Search for the cell housing the specified text and yield its (x, y) center coordinate. 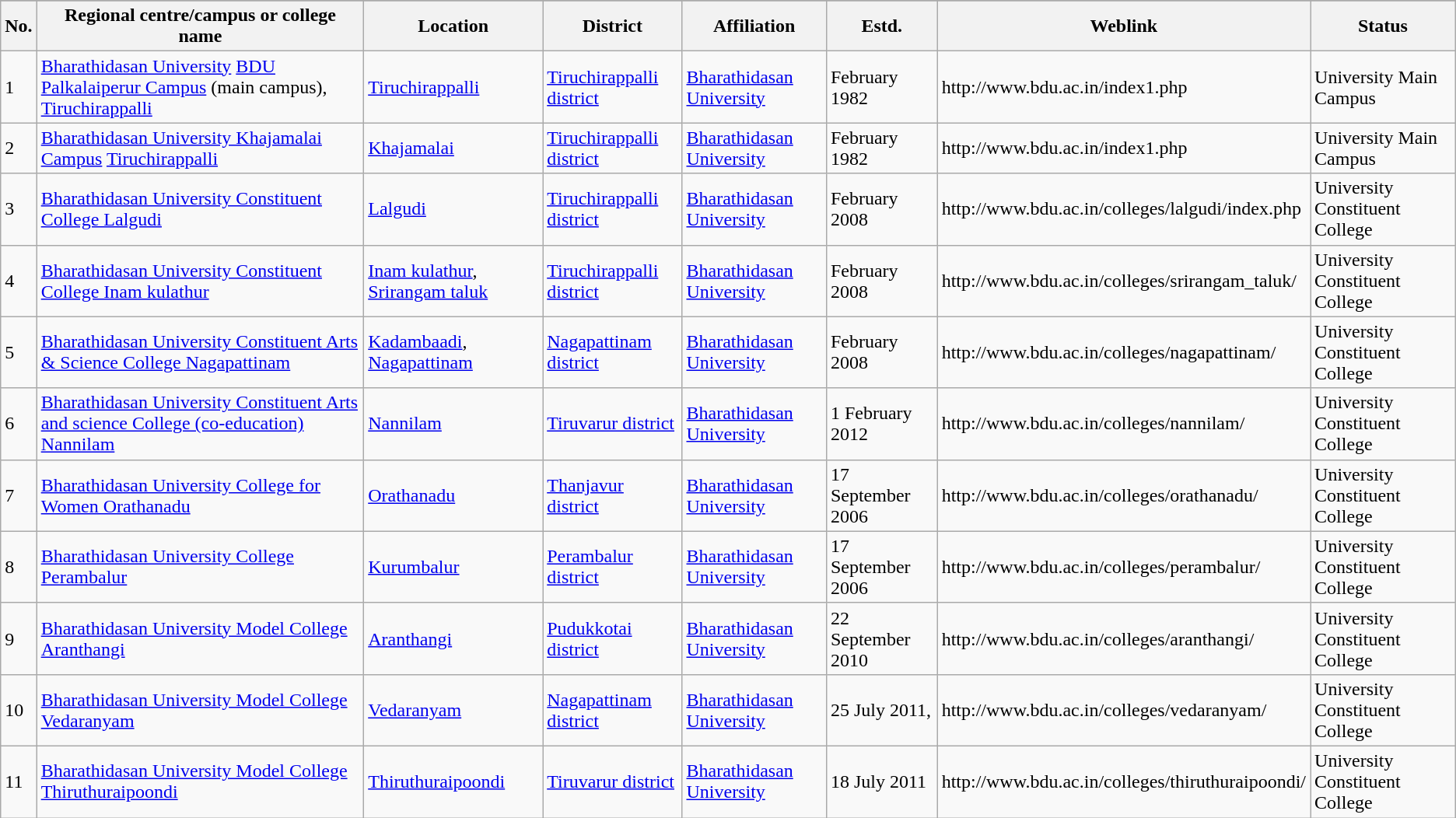
http://www.bdu.ac.in/colleges/lalgudi/index.php (1123, 209)
Kadambaadi, Nagapattinam (453, 352)
Thiruthuraipoondi (453, 781)
4 (19, 281)
11 (19, 781)
Pudukkotai district (613, 638)
http://www.bdu.ac.in/colleges/srirangam_taluk/ (1123, 281)
http://www.bdu.ac.in/colleges/thiruthuraipoondi/ (1123, 781)
9 (19, 638)
Bharathidasan University College Perambalur (201, 567)
25 July 2011, (882, 710)
2 (19, 148)
1 February 2012 (882, 424)
22 September 2010 (882, 638)
http://www.bdu.ac.in/colleges/nagapattinam/ (1123, 352)
1 (19, 87)
7 (19, 495)
Aranthangi (453, 638)
http://www.bdu.ac.in/colleges/orathanadu/ (1123, 495)
18 July 2011 (882, 781)
Bharathidasan University Constituent Arts and science College (co-education) Nannilam (201, 424)
Bharathidasan University Model College Vedaranyam (201, 710)
Bharathidasan University College for Women Orathanadu (201, 495)
Bharathidasan University Constituent College Inam kulathur (201, 281)
http://www.bdu.ac.in/colleges/aranthangi/ (1123, 638)
8 (19, 567)
Bharathidasan University Constituent Arts & Science College Nagapattinam (201, 352)
No. (19, 26)
3 (19, 209)
Affiliation (754, 26)
Estd. (882, 26)
Lalgudi (453, 209)
Bharathidasan University Khajamalai Campus Tiruchirappalli (201, 148)
Weblink (1123, 26)
Bharathidasan University Model College Aranthangi (201, 638)
Nannilam (453, 424)
Kurumbalur (453, 567)
Orathanadu (453, 495)
Khajamalai (453, 148)
Bharathidasan University Model College Thiruthuraipoondi (201, 781)
http://www.bdu.ac.in/colleges/vedaranyam/ (1123, 710)
6 (19, 424)
Bharathidasan University BDU Palkalaiperur Campus (main campus), Tiruchirappalli (201, 87)
District (613, 26)
http://www.bdu.ac.in/colleges/perambalur/ (1123, 567)
Status (1383, 26)
Location (453, 26)
Vedaranyam (453, 710)
Bharathidasan University Constituent College Lalgudi (201, 209)
Tiruchirappalli (453, 87)
Inam kulathur, Srirangam taluk (453, 281)
Thanjavur district (613, 495)
10 (19, 710)
http://www.bdu.ac.in/colleges/nannilam/ (1123, 424)
5 (19, 352)
Regional centre/campus or college name (201, 26)
Perambalur district (613, 567)
